From the cell containing the given text, extract its center point as [X, Y] coordinate. 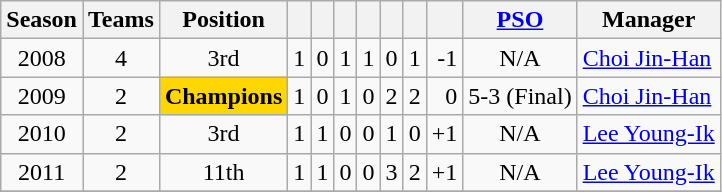
Manager [648, 20]
4 [120, 58]
Season [42, 20]
11th [223, 172]
-1 [444, 58]
3 [392, 172]
Champions [223, 96]
2011 [42, 172]
2008 [42, 58]
Teams [120, 20]
2010 [42, 134]
PSO [520, 20]
Position [223, 20]
5-3 (Final) [520, 96]
2009 [42, 96]
